Return the [x, y] coordinate for the center point of the cell that contains the specified text.  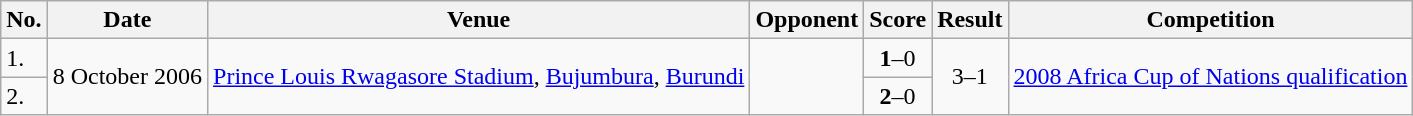
No. [24, 20]
2. [24, 96]
1. [24, 58]
Date [127, 20]
3–1 [970, 77]
8 October 2006 [127, 77]
2008 Africa Cup of Nations qualification [1210, 77]
Venue [479, 20]
1–0 [898, 58]
Score [898, 20]
Result [970, 20]
Prince Louis Rwagasore Stadium, Bujumbura, Burundi [479, 77]
Opponent [807, 20]
Competition [1210, 20]
2–0 [898, 96]
